Return the (x, y) coordinate for the center point of the cell that contains the specified text.  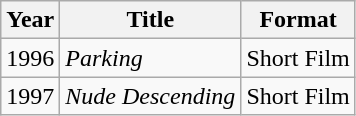
Year (30, 20)
Nude Descending (150, 96)
1997 (30, 96)
Title (150, 20)
Format (298, 20)
1996 (30, 58)
Parking (150, 58)
